Scan for the cell matching the given text and deliver its [X, Y] coordinate at center. 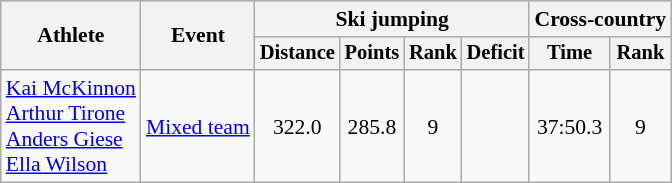
Event [198, 36]
Kai McKinnonArthur TironeAnders GieseElla Wilson [71, 126]
Ski jumping [392, 19]
37:50.3 [569, 126]
Deficit [496, 54]
Athlete [71, 36]
Distance [298, 54]
Mixed team [198, 126]
322.0 [298, 126]
Points [372, 54]
Time [569, 54]
285.8 [372, 126]
Cross-country [600, 19]
